Detect which cell encompasses the target text, then output its [X, Y] center coordinate. 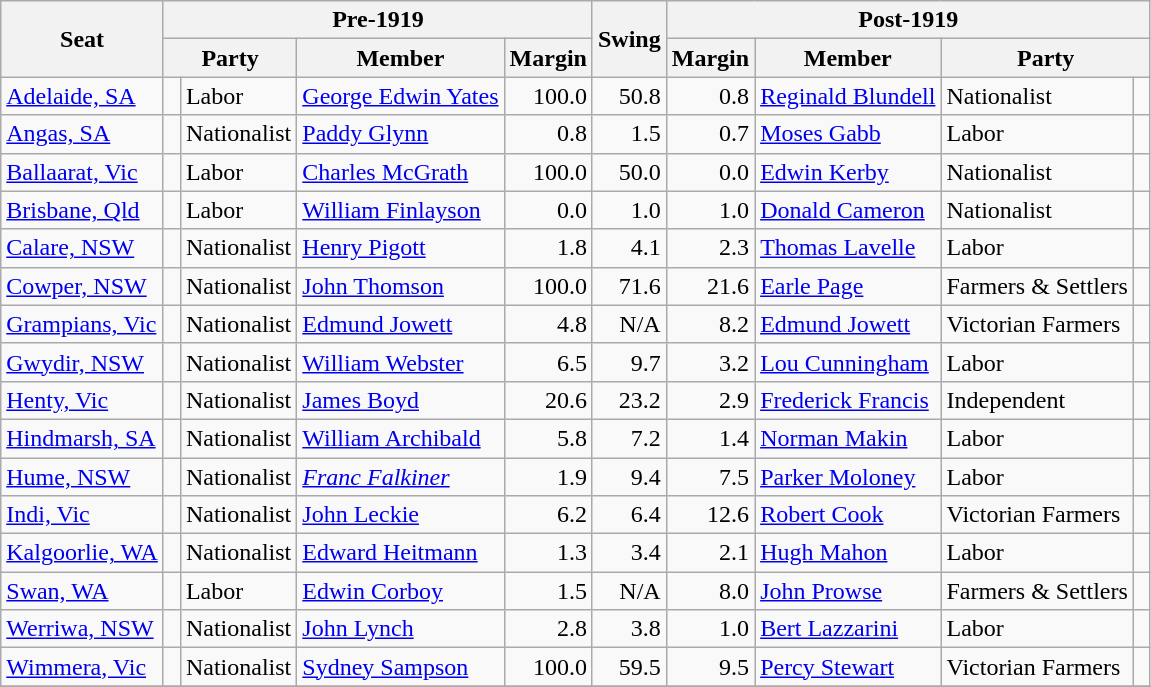
3.4 [629, 553]
8.2 [710, 324]
20.6 [548, 400]
59.5 [629, 667]
4.8 [548, 324]
James Boyd [400, 400]
Wimmera, Vic [82, 667]
Calare, NSW [82, 248]
Lou Cunningham [848, 362]
9.7 [629, 362]
7.2 [629, 438]
Robert Cook [848, 515]
Independent [1037, 400]
6.4 [629, 515]
Edward Heitmann [400, 553]
Cowper, NSW [82, 286]
William Archibald [400, 438]
21.6 [710, 286]
Swing [629, 39]
3.2 [710, 362]
Thomas Lavelle [848, 248]
4.1 [629, 248]
Parker Moloney [848, 477]
7.5 [710, 477]
50.8 [629, 96]
Bert Lazzarini [848, 629]
Gwydir, NSW [82, 362]
Hugh Mahon [848, 553]
1.4 [710, 438]
Henty, Vic [82, 400]
Post-1919 [908, 20]
Swan, WA [82, 591]
John Thomson [400, 286]
Earle Page [848, 286]
5.8 [548, 438]
Werriwa, NSW [82, 629]
Pre-1919 [378, 20]
50.0 [629, 172]
Donald Cameron [848, 210]
Franc Falkiner [400, 477]
John Leckie [400, 515]
Seat [82, 39]
Charles McGrath [400, 172]
2.1 [710, 553]
Hindmarsh, SA [82, 438]
Henry Pigott [400, 248]
Edwin Corboy [400, 591]
Norman Makin [848, 438]
Hume, NSW [82, 477]
Indi, Vic [82, 515]
8.0 [710, 591]
Reginald Blundell [848, 96]
71.6 [629, 286]
George Edwin Yates [400, 96]
Kalgoorlie, WA [82, 553]
William Webster [400, 362]
John Lynch [400, 629]
Angas, SA [82, 134]
6.5 [548, 362]
2.9 [710, 400]
2.8 [548, 629]
0.7 [710, 134]
John Prowse [848, 591]
Edwin Kerby [848, 172]
1.9 [548, 477]
1.8 [548, 248]
6.2 [548, 515]
Adelaide, SA [82, 96]
1.3 [548, 553]
Sydney Sampson [400, 667]
12.6 [710, 515]
9.4 [629, 477]
Ballaarat, Vic [82, 172]
Paddy Glynn [400, 134]
Grampians, Vic [82, 324]
Frederick Francis [848, 400]
Moses Gabb [848, 134]
Brisbane, Qld [82, 210]
Percy Stewart [848, 667]
23.2 [629, 400]
9.5 [710, 667]
2.3 [710, 248]
William Finlayson [400, 210]
3.8 [629, 629]
